Detect which cell encompasses the target text, then output its [x, y] center coordinate. 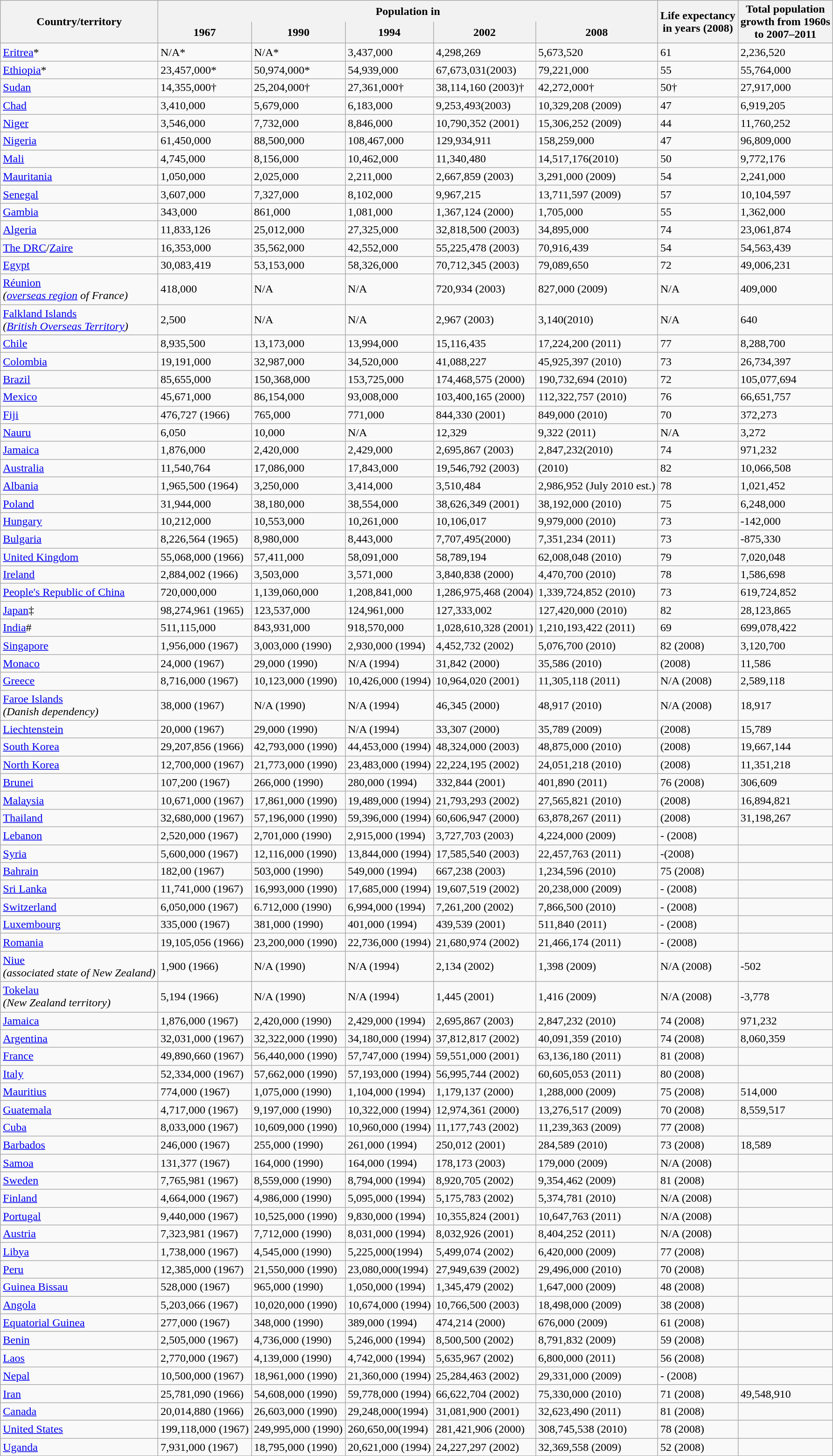
9,830,000 (1994) [389, 1216]
511,840 (2011) [597, 925]
10,329,208 (2009) [597, 105]
(2010) [597, 468]
9,197,000 (1990) [299, 1109]
16,353,000 [204, 248]
Syria [79, 853]
76 (2008) [698, 782]
19,489,000 (1994) [389, 800]
2,589,118 [785, 681]
164,000 (1990) [299, 1163]
2008 [597, 33]
-(2008) [698, 853]
29,496,000 (2010) [597, 1269]
10,261,000 [389, 521]
61 [698, 52]
3,003,000 (1990) [299, 646]
1,339,724,852 (2010) [597, 592]
261,000 (1994) [389, 1145]
70 [698, 415]
Mali [79, 159]
55,068,000 (1966) [204, 557]
21,550,000 (1990) [299, 1269]
21,466,174 (2011) [597, 942]
Nigeria [79, 141]
10,322,000 (1994) [389, 1109]
10,647,763 (2011) [597, 1216]
Guinea Bissau [79, 1287]
3,607,000 [204, 194]
50,974,000* [299, 70]
503,000 (1990) [299, 871]
7,732,000 [299, 123]
401,000 (1994) [389, 925]
55,764,000 [785, 70]
-142,000 [785, 521]
280,000 (1994) [389, 782]
Benin [79, 1340]
3,272 [785, 432]
22,736,000 (1994) [389, 942]
Chad [79, 105]
13,844,000 (1994) [389, 853]
44 [698, 123]
4,452,732 (2002) [484, 646]
79,221,000 [597, 70]
63,878,267 (2011) [597, 818]
1,398 (2009) [597, 967]
Niger [79, 123]
45,671,000 [204, 397]
27,917,000 [785, 88]
7,351,234 (2011) [597, 539]
7,323,981 (1967) [204, 1234]
8,920,705 (2002) [484, 1181]
-875,330 [785, 539]
8,980,000 [299, 539]
1,028,610,328 (2001) [484, 628]
29,207,856 (1966) [204, 747]
2,967 (2003) [484, 320]
Eritrea* [79, 52]
1,234,596 (2010) [597, 871]
59 (2008) [698, 1340]
86,154,000 [299, 397]
80 (2008) [698, 1074]
58,789,194 [484, 557]
4,742,000 (1994) [389, 1358]
31,198,267 [785, 818]
Faroe Islands(Danish dependency) [79, 705]
Sudan [79, 88]
8,226,564 (1965) [204, 539]
8,033,000 (1967) [204, 1127]
13,276,517 (2009) [597, 1109]
59,551,000 (2001) [484, 1056]
3,727,703 (2003) [484, 836]
164,000 (1994) [389, 1163]
2,429,000 [389, 450]
3,291,000 (2009) [597, 176]
8,156,000 [299, 159]
Brunei [79, 782]
38,180,000 [299, 503]
Ireland [79, 575]
4,736,000 (1990) [299, 1340]
Country/territory [79, 22]
People's Republic of China [79, 592]
8,794,000 (1994) [389, 1181]
1,705,000 [597, 212]
107,200 (1967) [204, 782]
306,609 [785, 782]
98,274,961 (1965) [204, 610]
79,089,650 [597, 265]
250,012 (2001) [484, 1145]
38,626,349 (2001) [484, 503]
6,050,000 (1967) [204, 907]
409,000 [785, 289]
48,875,000 (2010) [597, 747]
10,000 [299, 432]
France [79, 1056]
4,717,000 (1967) [204, 1109]
46,345 (2000) [484, 705]
42,793,000 (1990) [299, 747]
17,585,540 (2003) [484, 853]
Albania [79, 486]
9,979,000 (2010) [597, 521]
150,368,000 [299, 379]
11,540,764 [204, 468]
Peru [79, 1269]
23,080,000(1994) [389, 1269]
3,410,000 [204, 105]
439,539 (2001) [484, 925]
3,437,000 [389, 52]
35,586 (2010) [597, 663]
58,091,000 [389, 557]
21,680,974 (2002) [484, 942]
5,076,700 (2010) [597, 646]
13,173,000 [299, 344]
10,500,000 (1967) [204, 1376]
21,773,000 (1990) [299, 765]
United Kingdom [79, 557]
6,420,000 (2009) [597, 1252]
71 (2008) [698, 1393]
16,993,000 (1990) [299, 889]
32,322,000 (1990) [299, 1038]
88,500,000 [299, 141]
266,000 (1990) [299, 782]
25,012,000 [299, 230]
2,986,952 (July 2010 est.) [597, 486]
7,765,981 (1967) [204, 1181]
1,416 (2009) [597, 996]
57,747,000 (1994) [389, 1056]
32,369,558 (2009) [597, 1447]
12,116,000 (1990) [299, 853]
965,000 (1990) [299, 1287]
10,960,000 (1994) [389, 1127]
61 (2008) [698, 1323]
70,712,345 (2003) [484, 265]
20,238,000 (2009) [597, 889]
4,545,000 (1990) [299, 1252]
10,104,597 [785, 194]
6,919,205 [785, 105]
861,000 [299, 212]
10,106,017 [484, 521]
75 [698, 503]
2,884,002 (1966) [204, 575]
9,354,462 (2009) [597, 1181]
Thailand [79, 818]
11,305,118 (2011) [597, 681]
720,000,000 [204, 592]
11,340,480 [484, 159]
401,890 (2011) [597, 782]
827,000 (2009) [597, 289]
10,426,000 (1994) [389, 681]
7,020,048 [785, 557]
1,179,137 (2000) [484, 1092]
52 (2008) [698, 1447]
23,457,000* [204, 70]
66,651,757 [785, 397]
7,712,000 (1990) [299, 1234]
4,470,700 (2010) [597, 575]
76 [698, 397]
774,000 (1967) [204, 1092]
1,021,452 [785, 486]
62,008,048 (2010) [597, 557]
18,795,000 (1990) [299, 1447]
2,236,520 [785, 52]
8,102,000 [389, 194]
1,445 (2001) [484, 996]
Mauritania [79, 176]
44,453,000 (1994) [389, 747]
23,483,000 (1994) [389, 765]
32,987,000 [299, 362]
20,000 (1967) [204, 729]
Iran [79, 1393]
8,032,926 (2001) [484, 1234]
8,404,252 (2011) [597, 1234]
15,306,252 (2009) [597, 123]
Uganda [79, 1447]
9,967,215 [484, 194]
25,284,463 (2002) [484, 1376]
124,961,000 [389, 610]
5,203,066 (1967) [204, 1305]
Chile [79, 344]
14,517,176(2010) [597, 159]
66,622,704 (2002) [484, 1393]
Finland [79, 1198]
10,066,508 [785, 468]
32,680,000 (1967) [204, 818]
38,192,000 (2010) [597, 503]
33,307 (2000) [484, 729]
284,589 (2010) [597, 1145]
Egypt [79, 265]
61,450,000 [204, 141]
57,411,000 [299, 557]
3,250,000 [299, 486]
18,961,000 (1990) [299, 1376]
255,000 (1990) [299, 1145]
57,193,000 (1994) [389, 1074]
Brazil [79, 379]
17,685,000 (1994) [389, 889]
8,716,000 (1967) [204, 681]
34,520,000 [389, 362]
50 [698, 159]
31,944,000 [204, 503]
13,994,000 [389, 344]
5,194 (1966) [204, 996]
2,520,000 (1967) [204, 836]
9,253,493(2003) [484, 105]
127,420,000 (2010) [597, 610]
31,081,900 (2001) [484, 1411]
55,225,478 (2003) [484, 248]
North Korea [79, 765]
771,000 [389, 415]
765,000 [299, 415]
246,000 (1967) [204, 1145]
Portugal [79, 1216]
10,553,000 [299, 521]
103,400,165 (2000) [484, 397]
112,322,757 (2010) [597, 397]
19,546,792 (2003) [484, 468]
38 (2008) [698, 1305]
Total populationgrowth from 1960sto 2007–2011 [785, 22]
30,083,419 [204, 265]
1,586,698 [785, 575]
6,800,000 (2011) [597, 1358]
69 [698, 628]
27,361,000† [389, 88]
1967 [204, 33]
4,224,000 (2009) [597, 836]
24,051,218 (2010) [597, 765]
Population in [408, 11]
158,259,000 [597, 141]
Ethiopia* [79, 70]
Argentina [79, 1038]
Greece [79, 681]
5,095,000 (1994) [389, 1198]
2,420,000 (1990) [299, 1021]
699,078,422 [785, 628]
2,701,000 (1990) [299, 836]
Colombia [79, 362]
2,847,232 (2010) [597, 1021]
38,554,000 [389, 503]
Bahrain [79, 871]
Falkland Islands(British Overseas Territory) [79, 320]
Nauru [79, 432]
1,208,841,000 [389, 592]
Hungary [79, 521]
5,246,000 (1994) [389, 1340]
2,915,000 (1994) [389, 836]
372,273 [785, 415]
Liechtenstein [79, 729]
389,000 (1994) [389, 1323]
19,667,144 [785, 747]
5,225,000(1994) [389, 1252]
52,334,000 (1967) [204, 1074]
844,330 (2001) [484, 415]
10,020,000 (1990) [299, 1305]
Tokelau(New Zealand territory) [79, 996]
Malaysia [79, 800]
1,367,124 (2000) [484, 212]
1,738,000 (1967) [204, 1252]
16,894,821 [785, 800]
9,440,000 (1967) [204, 1216]
Poland [79, 503]
8,846,000 [389, 123]
Sweden [79, 1181]
10,123,000 (1990) [299, 681]
17,086,000 [299, 468]
6,050 [204, 432]
476,727 (1966) [204, 415]
53,153,000 [299, 265]
28,123,865 [785, 610]
2,505,000 (1967) [204, 1340]
6,183,000 [389, 105]
2,847,232(2010) [597, 450]
21,793,293 (2002) [484, 800]
179,000 (2009) [597, 1163]
11,741,000 (1967) [204, 889]
59,778,000 (1994) [389, 1393]
57,662,000 (1990) [299, 1074]
18,917 [785, 705]
2,025,000 [299, 176]
1,139,060,000 [299, 592]
17,224,200 (2011) [597, 344]
26,603,000 (1990) [299, 1411]
474,214 (2000) [484, 1323]
10,609,000 (1990) [299, 1127]
190,732,694 (2010) [597, 379]
178,173 (2003) [484, 1163]
Bulgaria [79, 539]
174,468,575 (2000) [484, 379]
South Korea [79, 747]
49,006,231 [785, 265]
27,325,000 [389, 230]
3,510,484 [484, 486]
1,345,479 (2002) [484, 1287]
1,210,193,422 (2011) [597, 628]
45,925,397 (2010) [597, 362]
514,000 [785, 1092]
7,327,000 [299, 194]
15,116,435 [484, 344]
418,000 [204, 289]
24,227,297 (2002) [484, 1447]
Equatorial Guinea [79, 1323]
8,559,000 (1990) [299, 1181]
8,559,517 [785, 1109]
335,000 (1967) [204, 925]
Samoa [79, 1163]
667,238 (2003) [484, 871]
153,725,000 [389, 379]
1,900 (1966) [204, 967]
11,351,218 [785, 765]
10,671,000 (1967) [204, 800]
56,440,000 (1990) [299, 1056]
96,809,000 [785, 141]
13,711,597 (2009) [597, 194]
1994 [389, 33]
Barbados [79, 1145]
37,812,817 (2002) [484, 1038]
843,931,000 [299, 628]
10,462,000 [389, 159]
26,734,397 [785, 362]
11,833,126 [204, 230]
United States [79, 1429]
2,667,859 (2003) [484, 176]
93,008,000 [389, 397]
8,443,000 [389, 539]
1,081,000 [389, 212]
332,844 (2001) [484, 782]
1,286,975,468 (2004) [484, 592]
73 (2008) [698, 1145]
63,136,180 (2011) [597, 1056]
Niue(associated state of New Zealand) [79, 967]
Laos [79, 1358]
41,088,227 [484, 362]
5,679,000 [299, 105]
10,674,000 (1994) [389, 1305]
5,175,783 (2002) [484, 1198]
1990 [299, 33]
348,000 (1990) [299, 1323]
59,396,000 (1994) [389, 818]
129,934,911 [484, 141]
67,673,031(2003) [484, 70]
Singapore [79, 646]
50† [698, 88]
85,655,000 [204, 379]
1,876,000 (1967) [204, 1021]
18,589 [785, 1145]
127,333,002 [484, 610]
105,077,694 [785, 379]
Nepal [79, 1376]
7,261,200 (2002) [484, 907]
19,105,056 (1966) [204, 942]
8,791,832 (2009) [597, 1340]
The DRC/Zaire [79, 248]
8,500,500 (2002) [484, 1340]
57,196,000 (1990) [299, 818]
54,939,000 [389, 70]
9,322 (2011) [597, 432]
48,917 (2010) [597, 705]
Libya [79, 1252]
23,200,000 (1990) [299, 942]
27,949,639 (2002) [484, 1269]
249,995,000 (1990) [299, 1429]
32,623,490 (2011) [597, 1411]
35,562,000 [299, 248]
75,330,000 (2010) [597, 1393]
11,760,252 [785, 123]
1,050,000 (1994) [389, 1287]
19,191,000 [204, 362]
12,329 [484, 432]
7,866,500 (2010) [597, 907]
57 [698, 194]
Life expectancyin years (2008) [698, 22]
308,745,538 (2010) [597, 1429]
Algeria [79, 230]
Austria [79, 1234]
1,104,000 (1994) [389, 1092]
18,498,000 (2009) [597, 1305]
12,700,000 (1967) [204, 765]
4,298,269 [484, 52]
11,239,363 (2009) [597, 1127]
22,457,763 (2011) [597, 853]
2,930,000 (1994) [389, 646]
38,000 (1967) [204, 705]
6,994,000 (1994) [389, 907]
Mexico [79, 397]
Sri Lanka [79, 889]
Gambia [79, 212]
49,890,660 (1967) [204, 1056]
17,843,000 [389, 468]
Guatemala [79, 1109]
82 (2008) [698, 646]
29,331,000 (2009) [597, 1376]
31,842 (2000) [484, 663]
381,000 (1990) [299, 925]
-502 [785, 967]
511,115,000 [204, 628]
27,565,821 (2010) [597, 800]
1,965,500 (1964) [204, 486]
56,995,744 (2002) [484, 1074]
4,664,000 (1967) [204, 1198]
549,000 (1994) [389, 871]
10,355,824 (2001) [484, 1216]
3,546,000 [204, 123]
32,818,500 (2003) [484, 230]
918,570,000 [389, 628]
1,956,000 (1967) [204, 646]
108,467,000 [389, 141]
3,120,700 [785, 646]
8,935,500 [204, 344]
19,607,519 (2002) [484, 889]
3,414,000 [389, 486]
2,429,000 (1994) [389, 1021]
54,563,439 [785, 248]
42,552,000 [389, 248]
11,177,743 (2002) [484, 1127]
Canada [79, 1411]
1,647,000 (2009) [597, 1287]
79 [698, 557]
10,790,352 (2001) [484, 123]
3,571,000 [389, 575]
260,650,00(1994) [389, 1429]
849,000 (2010) [597, 415]
9,772,176 [785, 159]
2002 [484, 33]
5,673,520 [597, 52]
10,212,000 [204, 521]
Fiji [79, 415]
23,061,874 [785, 230]
78 (2008) [698, 1429]
2,420,000 [299, 450]
21,360,000 (1994) [389, 1376]
34,895,000 [597, 230]
56 (2008) [698, 1358]
15,789 [785, 729]
8,288,700 [785, 344]
3,140(2010) [597, 320]
77 [698, 344]
676,000 (2009) [597, 1323]
Lebanon [79, 836]
277,000 (1967) [204, 1323]
40,091,359 (2010) [597, 1038]
199,118,000 (1967) [204, 1429]
54,608,000 (1990) [299, 1393]
Cuba [79, 1127]
10,766,500 (2003) [484, 1305]
24,000 (1967) [204, 663]
1,876,000 [204, 450]
6,248,000 [785, 503]
12,974,361 (2000) [484, 1109]
2,134 (2002) [484, 967]
25,204,000† [299, 88]
528,000 (1967) [204, 1287]
12,385,000 (1967) [204, 1269]
131,377 (1967) [204, 1163]
182,00 (1967) [204, 871]
42,272,000† [597, 88]
Réunion(overseas region of France) [79, 289]
2,211,000 [389, 176]
619,724,852 [785, 592]
Monaco [79, 663]
281,421,906 (2000) [484, 1429]
1,050,000 [204, 176]
48,324,000 (2003) [484, 747]
3,840,838 (2000) [484, 575]
20,014,880 (1966) [204, 1411]
5,499,074 (2002) [484, 1252]
70,916,439 [597, 248]
7,931,000 (1967) [204, 1447]
49,548,910 [785, 1393]
2,241,000 [785, 176]
6.712,000 (1990) [299, 907]
38,114,160 (2003)† [484, 88]
123,537,000 [299, 610]
1,075,000 (1990) [299, 1092]
343,000 [204, 212]
10,964,020 (2001) [484, 681]
Italy [79, 1074]
640 [785, 320]
Senegal [79, 194]
5,635,967 (2002) [484, 1358]
Japan‡ [79, 610]
60,605,053 (2011) [597, 1074]
22,224,195 (2002) [484, 765]
25,781,090 (1966) [204, 1393]
4,986,000 (1990) [299, 1198]
India# [79, 628]
1,362,000 [785, 212]
14,355,000† [204, 88]
11,586 [785, 663]
17,861,000 (1990) [299, 800]
Luxembourg [79, 925]
Australia [79, 468]
29,248,000(1994) [389, 1411]
60,606,947 (2000) [484, 818]
7,707,495(2000) [484, 539]
3,503,000 [299, 575]
10,525,000 (1990) [299, 1216]
Romania [79, 942]
1,288,000 (2009) [597, 1092]
Switzerland [79, 907]
Angola [79, 1305]
4,139,000 (1990) [299, 1358]
58,326,000 [389, 265]
4,745,000 [204, 159]
-3,778 [785, 996]
5,374,781 (2010) [597, 1198]
5,600,000 (1967) [204, 853]
32,031,000 (1967) [204, 1038]
20,621,000 (1994) [389, 1447]
8,060,359 [785, 1038]
34,180,000 (1994) [389, 1038]
35,789 (2009) [597, 729]
8,031,000 (1994) [389, 1234]
720,934 (2003) [484, 289]
Mauritius [79, 1092]
48 (2008) [698, 1287]
2,500 [204, 320]
2,770,000 (1967) [204, 1358]
